Find where the given text appears and provide that cell's center as (x, y) coordinate. 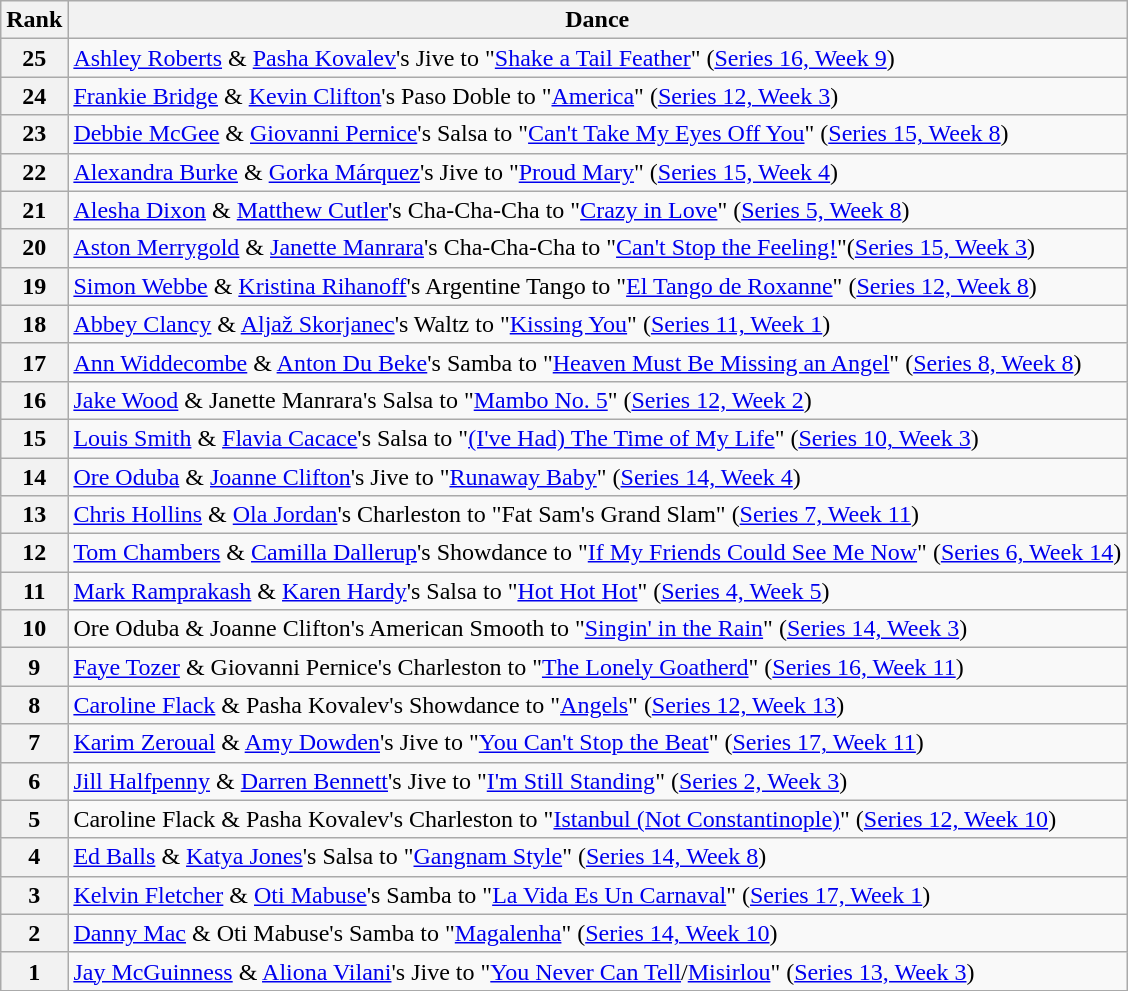
Chris Hollins & Ola Jordan's Charleston to "Fat Sam's Grand Slam" (Series 7, Week 11) (598, 515)
Ann Widdecombe & Anton Du Beke's Samba to "Heaven Must Be Missing an Angel" (Series 8, Week 8) (598, 362)
11 (34, 591)
18 (34, 324)
3 (34, 895)
Debbie McGee & Giovanni Pernice's Salsa to "Can't Take My Eyes Off You" (Series 15, Week 8) (598, 134)
22 (34, 172)
Karim Zeroual & Amy Dowden's Jive to "You Can't Stop the Beat" (Series 17, Week 11) (598, 743)
Mark Ramprakash & Karen Hardy's Salsa to "Hot Hot Hot" (Series 4, Week 5) (598, 591)
Kelvin Fletcher & Oti Mabuse's Samba to "La Vida Es Un Carnaval" (Series 17, Week 1) (598, 895)
Dance (598, 20)
Danny Mac & Oti Mabuse's Samba to "Magalenha" (Series 14, Week 10) (598, 933)
Aston Merrygold & Janette Manrara's Cha-Cha-Cha to "Can't Stop the Feeling!"(Series 15, Week 3) (598, 248)
Ashley Roberts & Pasha Kovalev's Jive to "Shake a Tail Feather" (Series 16, Week 9) (598, 58)
Frankie Bridge & Kevin Clifton's Paso Doble to "America" (Series 12, Week 3) (598, 96)
2 (34, 933)
Alesha Dixon & Matthew Cutler's Cha-Cha-Cha to "Crazy in Love" (Series 5, Week 8) (598, 210)
Caroline Flack & Pasha Kovalev's Showdance to "Angels" (Series 12, Week 13) (598, 705)
Ed Balls & Katya Jones's Salsa to "Gangnam Style" (Series 14, Week 8) (598, 857)
21 (34, 210)
7 (34, 743)
25 (34, 58)
Rank (34, 20)
Simon Webbe & Kristina Rihanoff's Argentine Tango to "El Tango de Roxanne" (Series 12, Week 8) (598, 286)
6 (34, 781)
Ore Oduba & Joanne Clifton's Jive to "Runaway Baby" (Series 14, Week 4) (598, 477)
17 (34, 362)
Ore Oduba & Joanne Clifton's American Smooth to "Singin' in the Rain" (Series 14, Week 3) (598, 629)
24 (34, 96)
12 (34, 553)
Caroline Flack & Pasha Kovalev's Charleston to "Istanbul (Not Constantinople)" (Series 12, Week 10) (598, 819)
1 (34, 971)
Alexandra Burke & Gorka Márquez's Jive to "Proud Mary" (Series 15, Week 4) (598, 172)
Jake Wood & Janette Manrara's Salsa to "Mambo No. 5" (Series 12, Week 2) (598, 400)
Faye Tozer & Giovanni Pernice's Charleston to "The Lonely Goatherd" (Series 16, Week 11) (598, 667)
Jill Halfpenny & Darren Bennett's Jive to "I'm Still Standing" (Series 2, Week 3) (598, 781)
10 (34, 629)
23 (34, 134)
8 (34, 705)
9 (34, 667)
5 (34, 819)
14 (34, 477)
4 (34, 857)
13 (34, 515)
Abbey Clancy & Aljaž Skorjanec's Waltz to "Kissing You" (Series 11, Week 1) (598, 324)
16 (34, 400)
Jay McGuinness & Aliona Vilani's Jive to "You Never Can Tell/Misirlou" (Series 13, Week 3) (598, 971)
15 (34, 438)
Louis Smith & Flavia Cacace's Salsa to "(I've Had) The Time of My Life" (Series 10, Week 3) (598, 438)
20 (34, 248)
Tom Chambers & Camilla Dallerup's Showdance to "If My Friends Could See Me Now" (Series 6, Week 14) (598, 553)
19 (34, 286)
